Output the [X, Y] coordinate of the center of the cell containing the given text.  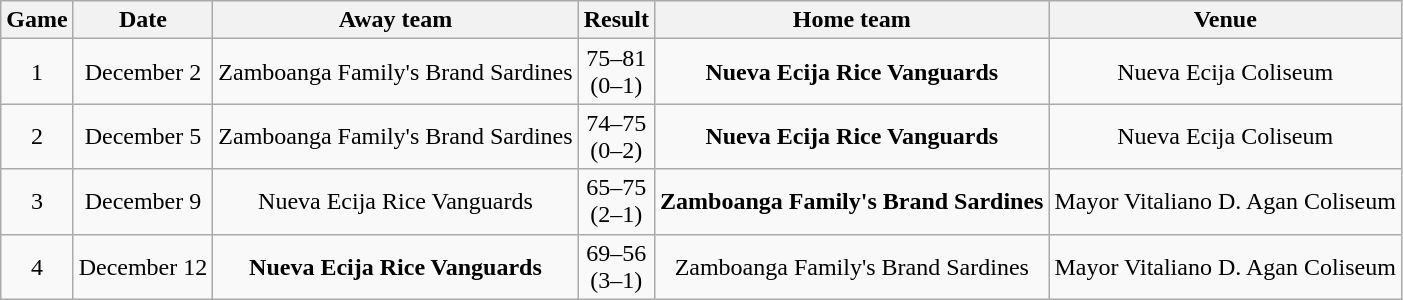
75–81 (0–1) [616, 72]
1 [37, 72]
Result [616, 20]
December 12 [143, 266]
Away team [396, 20]
3 [37, 202]
December 2 [143, 72]
74–75 (0–2) [616, 136]
Home team [852, 20]
December 5 [143, 136]
2 [37, 136]
Date [143, 20]
Game [37, 20]
65–75 (2–1) [616, 202]
4 [37, 266]
69–56 (3–1) [616, 266]
December 9 [143, 202]
Venue [1225, 20]
